Detect which cell encompasses the target text, then output its [X, Y] center coordinate. 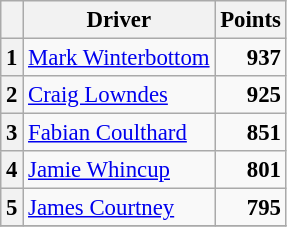
Mark Winterbottom [119, 58]
795 [250, 208]
4 [12, 170]
3 [12, 133]
Points [250, 20]
2 [12, 95]
James Courtney [119, 208]
Driver [119, 20]
Craig Lowndes [119, 95]
801 [250, 170]
937 [250, 58]
925 [250, 95]
Fabian Coulthard [119, 133]
851 [250, 133]
1 [12, 58]
5 [12, 208]
Jamie Whincup [119, 170]
